Return the (X, Y) coordinate for the center point of the cell that contains the specified text.  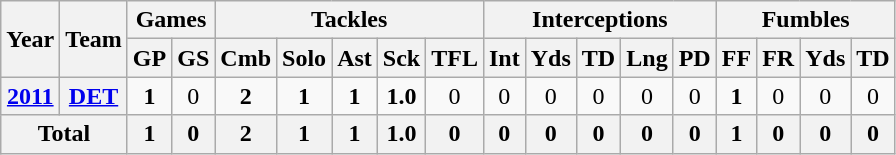
PD (694, 58)
Year (30, 39)
GS (194, 58)
Total (64, 134)
Interceptions (600, 20)
FF (736, 58)
Lng (647, 58)
TFL (455, 58)
Ast (355, 58)
Solo (304, 58)
DET (94, 96)
Cmb (246, 58)
Sck (401, 58)
Int (504, 58)
Team (94, 39)
Games (170, 20)
Tackles (350, 20)
GP (149, 58)
FR (778, 58)
2011 (30, 96)
Fumbles (806, 20)
